Capture the cell that displays the provided text and extract its [x, y] central coordinate. 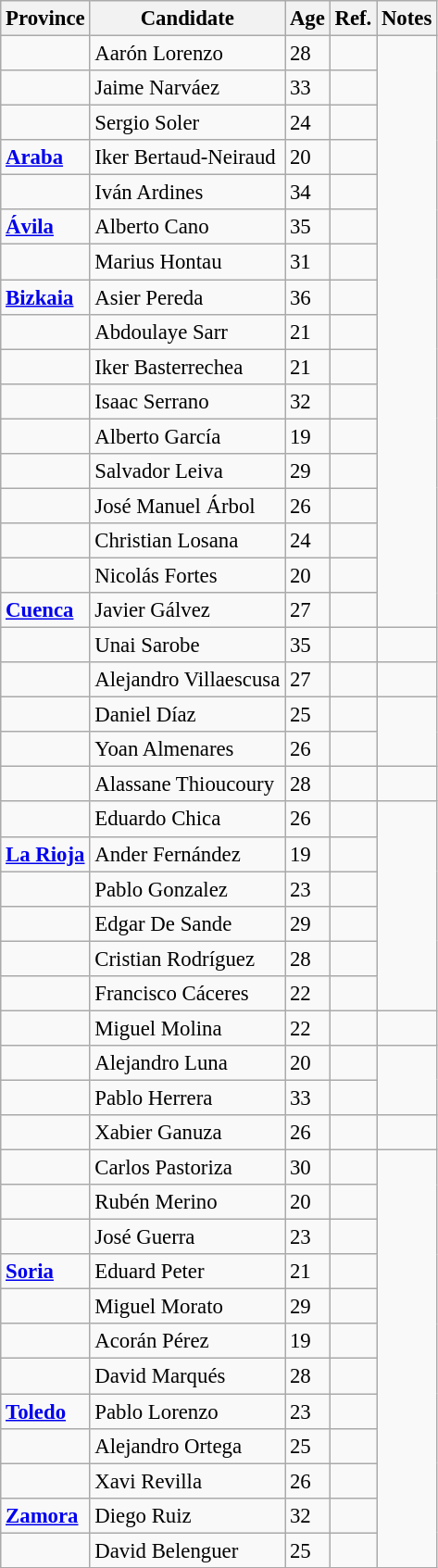
Ander Fernández [187, 854]
Notes [407, 19]
Eduardo Chica [187, 820]
Alassane Thioucoury [187, 784]
Asier Pereda [187, 297]
Diego Ruiz [187, 1515]
Eduard Peter [187, 1272]
Soria [45, 1272]
Pablo Herrera [187, 1098]
Cuenca [45, 610]
Nicolás Fortes [187, 575]
Iker Basterrechea [187, 367]
Jaime Narváez [187, 88]
34 [307, 193]
31 [307, 262]
Christian Losana [187, 541]
Alejandro Luna [187, 1063]
Cristian Rodríguez [187, 959]
Toledo [45, 1411]
Xabier Ganuza [187, 1133]
Alejandro Villaescusa [187, 680]
José Guerra [187, 1237]
Alejandro Ortega [187, 1446]
Aarón Lorenzo [187, 54]
Francisco Cáceres [187, 994]
30 [307, 1168]
Edgar De Sande [187, 923]
Rubén Merino [187, 1202]
Araba [45, 157]
Alberto Cano [187, 227]
Iker Bertaud-Neiraud [187, 157]
Xavi Revilla [187, 1481]
Carlos Pastoriza [187, 1168]
Isaac Serrano [187, 401]
La Rioja [45, 854]
Age [307, 19]
Iván Ardines [187, 193]
David Belenguer [187, 1550]
Bizkaia [45, 297]
36 [307, 297]
Javier Gálvez [187, 610]
Province [45, 19]
José Manuel Árbol [187, 506]
Abdoulaye Sarr [187, 332]
Pablo Gonzalez [187, 889]
Miguel Morato [187, 1307]
Marius Hontau [187, 262]
David Marqués [187, 1376]
Unai Sarobe [187, 646]
Acorán Pérez [187, 1342]
Candidate [187, 19]
Ávila [45, 227]
Miguel Molina [187, 1028]
Sergio Soler [187, 123]
Ref. [353, 19]
Alberto García [187, 436]
Pablo Lorenzo [187, 1411]
Zamora [45, 1515]
Salvador Leiva [187, 471]
Daniel Díaz [187, 715]
Yoan Almenares [187, 749]
